Identify which cell holds the provided text, then report its (X, Y) central coordinate. 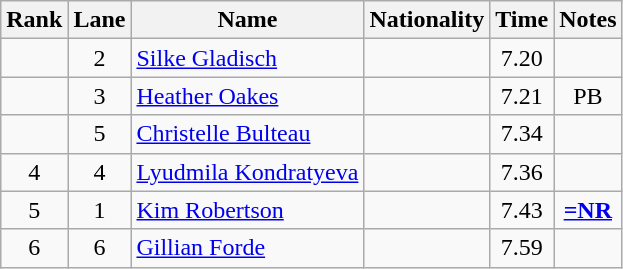
7.36 (522, 172)
7.34 (522, 134)
Notes (588, 20)
PB (588, 96)
7.43 (522, 210)
7.59 (522, 248)
7.20 (522, 58)
Lane (100, 20)
7.21 (522, 96)
2 (100, 58)
Time (522, 20)
Nationality (427, 20)
Silke Gladisch (248, 58)
Kim Robertson (248, 210)
Heather Oakes (248, 96)
Name (248, 20)
=NR (588, 210)
3 (100, 96)
Gillian Forde (248, 248)
1 (100, 210)
Rank (34, 20)
Lyudmila Kondratyeva (248, 172)
Christelle Bulteau (248, 134)
